Capture the cell that displays the provided text and extract its [X, Y] central coordinate. 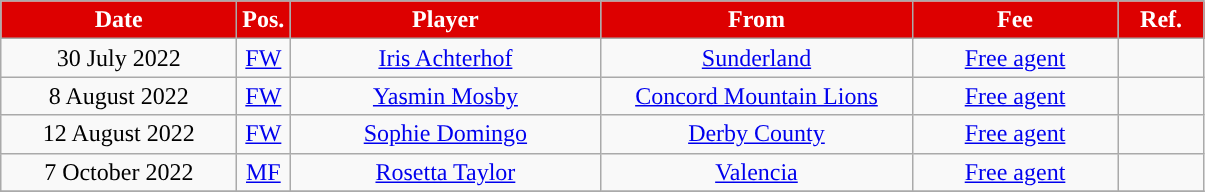
Rosetta Taylor [446, 172]
7 October 2022 [119, 172]
Yasmin Mosby [446, 96]
Fee [1015, 20]
From [756, 20]
Pos. [264, 20]
Iris Achterhof [446, 58]
Sophie Domingo [446, 134]
Player [446, 20]
MF [264, 172]
30 July 2022 [119, 58]
Sunderland [756, 58]
Date [119, 20]
12 August 2022 [119, 134]
8 August 2022 [119, 96]
Derby County [756, 134]
Concord Mountain Lions [756, 96]
Valencia [756, 172]
Ref. [1161, 20]
